Return the (x, y) coordinate for the center point of the cell that contains the specified text.  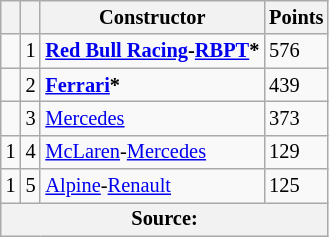
4 (31, 152)
129 (296, 152)
Ferrari* (152, 85)
2 (31, 85)
576 (296, 51)
Alpine-Renault (152, 186)
Points (296, 17)
Constructor (152, 17)
Red Bull Racing-RBPT* (152, 51)
McLaren-Mercedes (152, 152)
Mercedes (152, 118)
439 (296, 85)
125 (296, 186)
Source: (165, 219)
373 (296, 118)
5 (31, 186)
3 (31, 118)
